Detect which cell encompasses the target text, then output its [x, y] center coordinate. 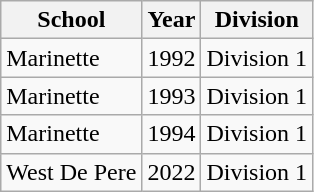
School [72, 20]
1992 [172, 58]
1994 [172, 134]
2022 [172, 172]
Year [172, 20]
1993 [172, 96]
West De Pere [72, 172]
Division [257, 20]
